Identify which cell holds the provided text, then report its (x, y) central coordinate. 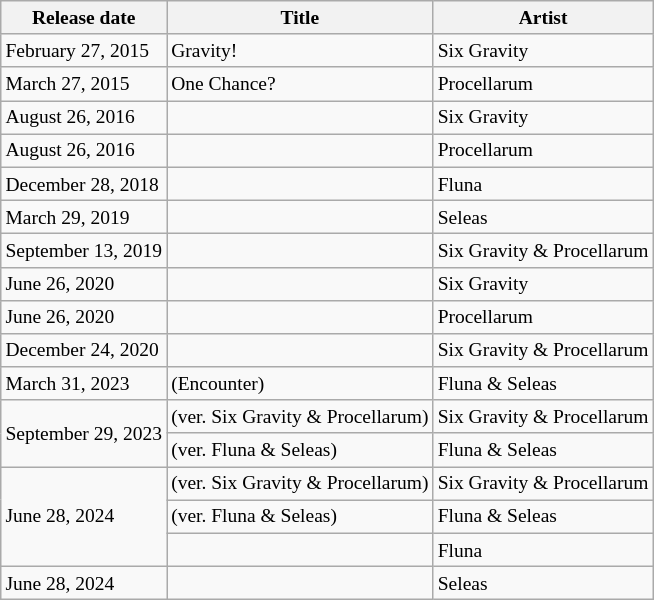
March 29, 2019 (84, 216)
(Encounter) (300, 384)
Release date (84, 18)
One Chance? (300, 84)
December 28, 2018 (84, 184)
September 13, 2019 (84, 250)
March 31, 2023 (84, 384)
Gravity! (300, 50)
February 27, 2015 (84, 50)
Artist (543, 18)
December 24, 2020 (84, 350)
March 27, 2015 (84, 84)
Title (300, 18)
September 29, 2023 (84, 434)
